Output the (x, y) coordinate of the center of the cell containing the given text.  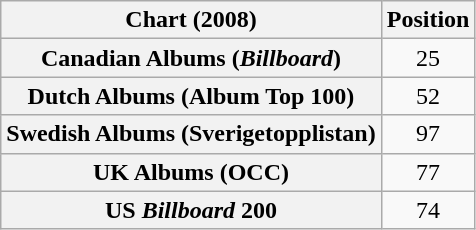
25 (428, 58)
97 (428, 134)
74 (428, 210)
Canadian Albums (Billboard) (191, 58)
UK Albums (OCC) (191, 172)
52 (428, 96)
US Billboard 200 (191, 210)
Dutch Albums (Album Top 100) (191, 96)
Position (428, 20)
77 (428, 172)
Swedish Albums (Sverigetopplistan) (191, 134)
Chart (2008) (191, 20)
